Search for the cell housing the specified text and yield its [X, Y] center coordinate. 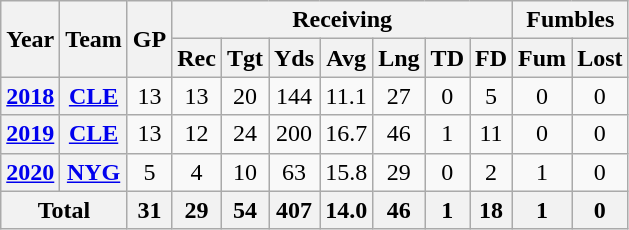
4 [197, 172]
GP [149, 39]
Lng [399, 58]
2019 [30, 134]
Tgt [244, 58]
Receiving [342, 20]
Total [64, 210]
27 [399, 96]
144 [294, 96]
16.7 [346, 134]
2018 [30, 96]
Lost [600, 58]
Fum [542, 58]
18 [492, 210]
31 [149, 210]
11 [492, 134]
Rec [197, 58]
NYG [94, 172]
Fumbles [570, 20]
11.1 [346, 96]
54 [244, 210]
10 [244, 172]
20 [244, 96]
407 [294, 210]
Avg [346, 58]
200 [294, 134]
2020 [30, 172]
Team [94, 39]
15.8 [346, 172]
2 [492, 172]
Year [30, 39]
TD [447, 58]
Yds [294, 58]
12 [197, 134]
14.0 [346, 210]
63 [294, 172]
FD [492, 58]
24 [244, 134]
